Detect which cell encompasses the target text, then output its (X, Y) center coordinate. 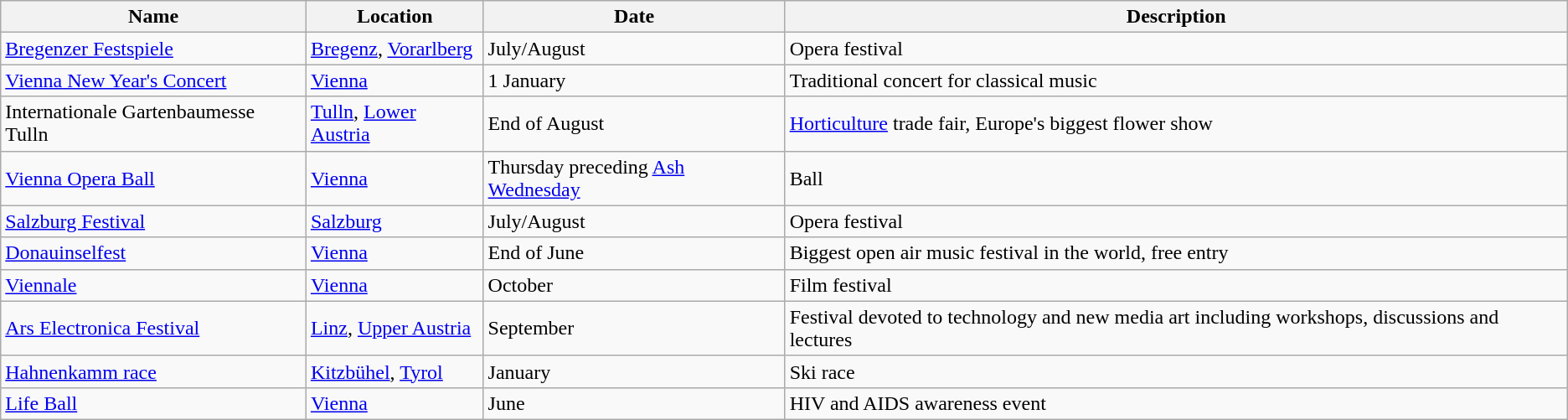
Festival devoted to technology and new media art including workshops, discussions and lectures (1176, 329)
Description (1176, 17)
Salzburg (395, 221)
September (634, 329)
Traditional concert for classical music (1176, 80)
Bregenz, Vorarlberg (395, 49)
Ball (1176, 178)
Biggest open air music festival in the world, free entry (1176, 253)
Thursday preceding Ash Wednesday (634, 178)
Film festival (1176, 285)
Vienna New Year's Concert (154, 80)
Location (395, 17)
Kitzbühel, Tyrol (395, 371)
Hahnenkamm race (154, 371)
Name (154, 17)
End of August (634, 124)
June (634, 403)
January (634, 371)
October (634, 285)
Internationale Gartenbaumesse Tulln (154, 124)
Ski race (1176, 371)
Vienna Opera Ball (154, 178)
HIV and AIDS awareness event (1176, 403)
Donauinselfest (154, 253)
Ars Electronica Festival (154, 329)
Date (634, 17)
Life Ball (154, 403)
Bregenzer Festspiele (154, 49)
Salzburg Festival (154, 221)
Horticulture trade fair, Europe's biggest flower show (1176, 124)
Viennale (154, 285)
1 January (634, 80)
Tulln, Lower Austria (395, 124)
End of June (634, 253)
Linz, Upper Austria (395, 329)
